Return [X, Y] of the center of cell containing provided text 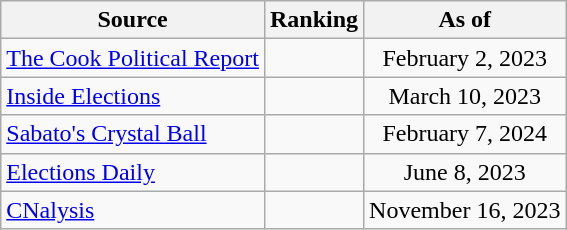
June 8, 2023 [465, 172]
February 7, 2024 [465, 134]
February 2, 2023 [465, 58]
Elections Daily [133, 172]
As of [465, 20]
November 16, 2023 [465, 210]
Ranking [314, 20]
CNalysis [133, 210]
Source [133, 20]
Inside Elections [133, 96]
Sabato's Crystal Ball [133, 134]
March 10, 2023 [465, 96]
The Cook Political Report [133, 58]
